Determine the (x, y) coordinate at the center of the cell enclosing the given text.  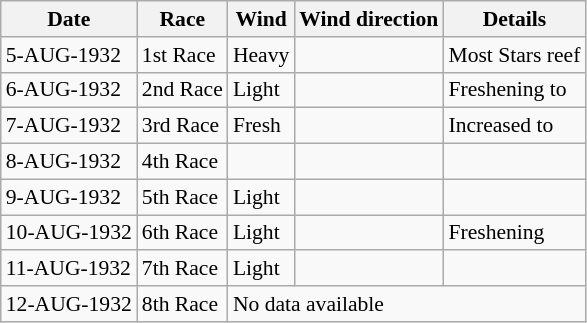
Heavy (261, 55)
6-AUG-1932 (69, 90)
Freshening to (514, 90)
8th Race (182, 304)
12-AUG-1932 (69, 304)
Freshening (514, 233)
5-AUG-1932 (69, 55)
7-AUG-1932 (69, 126)
11-AUG-1932 (69, 269)
6th Race (182, 233)
7th Race (182, 269)
5th Race (182, 197)
Wind direction (368, 19)
Most Stars reef (514, 55)
2nd Race (182, 90)
Details (514, 19)
1st Race (182, 55)
No data available (407, 304)
4th Race (182, 162)
10-AUG-1932 (69, 233)
9-AUG-1932 (69, 197)
Race (182, 19)
Wind (261, 19)
Increased to (514, 126)
3rd Race (182, 126)
Date (69, 19)
8-AUG-1932 (69, 162)
Fresh (261, 126)
